Locate the cell with the specified text and output its (x, y) center coordinate. 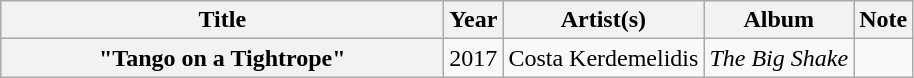
2017 (474, 58)
Title (222, 20)
Note (884, 20)
"Tango on a Tightrope" (222, 58)
Artist(s) (604, 20)
Album (779, 20)
Costa Kerdemelidis (604, 58)
Year (474, 20)
The Big Shake (779, 58)
